Search for the cell housing the specified text and yield its [x, y] center coordinate. 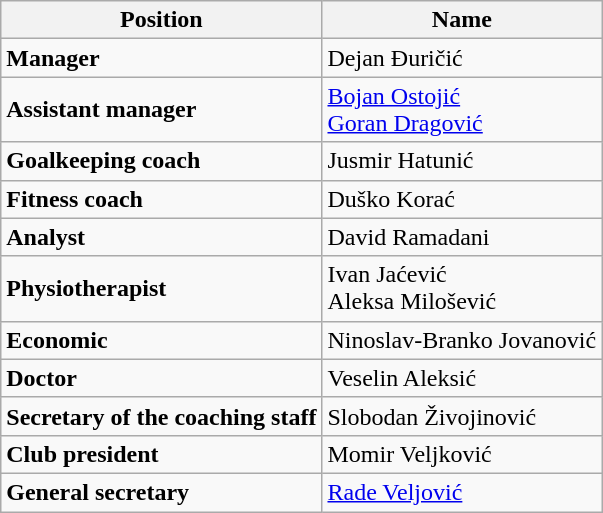
Slobodan Živojinović [462, 416]
Bojan Ostojić Goran Dragović [462, 110]
Name [462, 20]
Duško Korać [462, 199]
Goalkeeping coach [162, 161]
Club president [162, 454]
Assistant manager [162, 110]
Momir Veljković [462, 454]
Economic [162, 340]
Dejan Đuričić [462, 58]
Position [162, 20]
Rade Veljović [462, 492]
Ivan Jaćević Aleksa Milošević [462, 288]
Manager [162, 58]
General secretary [162, 492]
Jusmir Hatunić [462, 161]
Fitness coach [162, 199]
Analyst [162, 237]
Ninoslav-Branko Jovanović [462, 340]
Doctor [162, 378]
Physiotherapist [162, 288]
Secretary of the coaching staff [162, 416]
David Ramadani [462, 237]
Veselin Aleksić [462, 378]
